Locate the cell with the specified text and output its [X, Y] center coordinate. 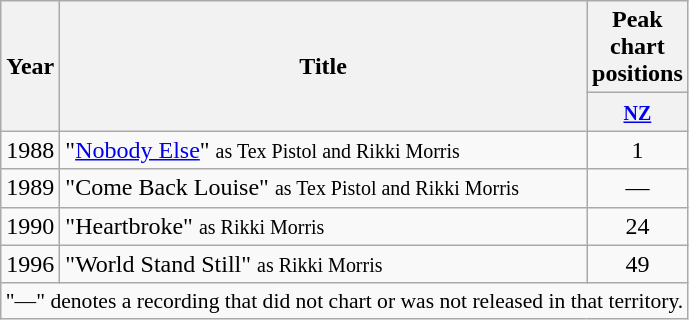
1 [637, 150]
49 [637, 264]
"Heartbroke" as Rikki Morris [324, 226]
1996 [30, 264]
1989 [30, 188]
— [637, 188]
NZ [637, 112]
"—" denotes a recording that did not chart or was not released in that territory. [345, 301]
"World Stand Still" as Rikki Morris [324, 264]
Peak chart positions [637, 47]
"Come Back Louise" as Tex Pistol and Rikki Morris [324, 188]
"Nobody Else" as Tex Pistol and Rikki Morris [324, 150]
24 [637, 226]
1988 [30, 150]
1990 [30, 226]
Year [30, 66]
Title [324, 66]
